Provide the [x, y] coordinate of the cell's center where the given text is located.  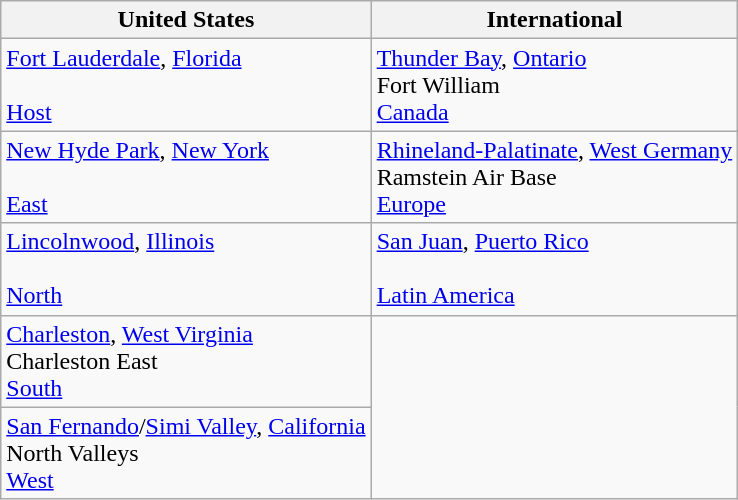
Fort Lauderdale, FloridaHost [186, 85]
Rhineland-Palatinate, West GermanyRamstein Air BaseEurope [554, 177]
Lincolnwood, IllinoisNorth [186, 269]
New Hyde Park, New YorkEast [186, 177]
San Fernando/Simi Valley, CaliforniaNorth ValleysWest [186, 453]
Charleston, West VirginiaCharleston EastSouth [186, 361]
San Juan, Puerto RicoLatin America [554, 269]
International [554, 20]
Thunder Bay, OntarioFort WilliamCanada [554, 85]
United States [186, 20]
